Determine the [x, y] coordinate at the center of the cell enclosing the given text.  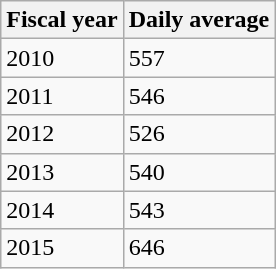
526 [199, 134]
2011 [62, 96]
646 [199, 248]
Daily average [199, 20]
2015 [62, 248]
2012 [62, 134]
543 [199, 210]
2013 [62, 172]
557 [199, 58]
2010 [62, 58]
Fiscal year [62, 20]
546 [199, 96]
540 [199, 172]
2014 [62, 210]
